For the text-containing cell, return its midpoint in (X, Y) coordinate format. 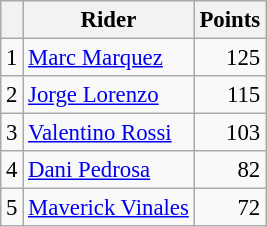
Dani Pedrosa (108, 170)
Rider (108, 20)
72 (230, 208)
Marc Marquez (108, 58)
1 (12, 58)
2 (12, 95)
3 (12, 133)
Jorge Lorenzo (108, 95)
Valentino Rossi (108, 133)
82 (230, 170)
4 (12, 170)
125 (230, 58)
115 (230, 95)
5 (12, 208)
Points (230, 20)
Maverick Vinales (108, 208)
103 (230, 133)
